From the cell containing the given text, extract its center point as (x, y) coordinate. 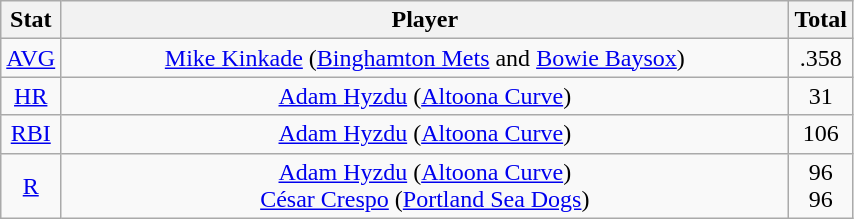
Total (821, 20)
31 (821, 96)
HR (31, 96)
Stat (31, 20)
RBI (31, 134)
9696 (821, 186)
.358 (821, 58)
Adam Hyzdu (Altoona Curve)César Crespo (Portland Sea Dogs) (425, 186)
Mike Kinkade (Binghamton Mets and Bowie Baysox) (425, 58)
AVG (31, 58)
Player (425, 20)
106 (821, 134)
R (31, 186)
